From the cell containing the given text, extract its center point as (X, Y) coordinate. 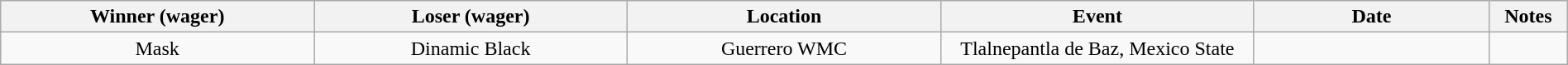
Winner (wager) (157, 17)
Dinamic Black (471, 48)
Mask (157, 48)
Location (784, 17)
Event (1097, 17)
Tlalnepantla de Baz, Mexico State (1097, 48)
Loser (wager) (471, 17)
Date (1371, 17)
Notes (1528, 17)
Guerrero WMC (784, 48)
